Detect which cell encompasses the target text, then output its (X, Y) center coordinate. 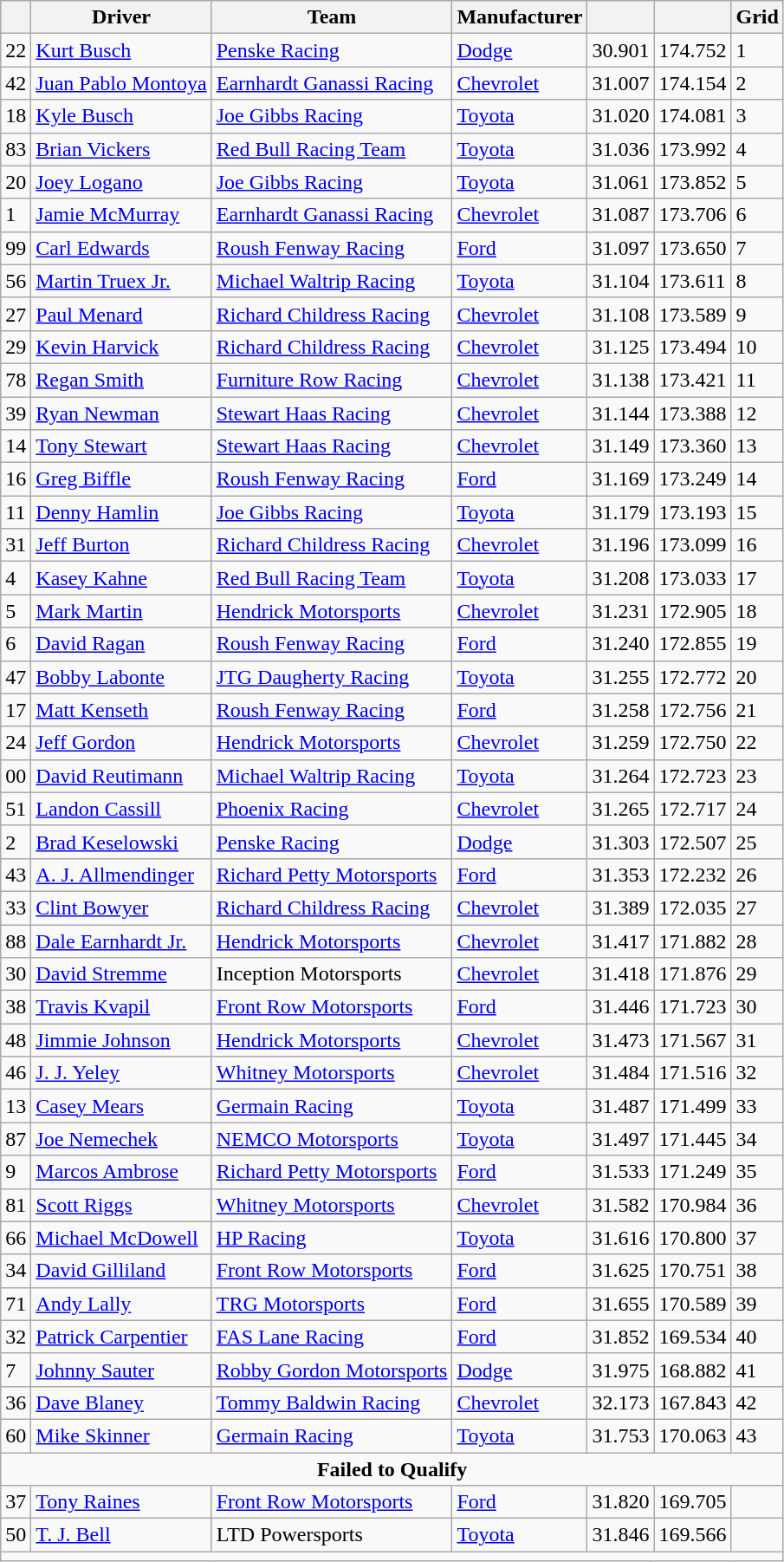
31.061 (620, 182)
31.625 (620, 1271)
Driver (121, 17)
JTG Daugherty Racing (332, 677)
170.589 (693, 1304)
41 (757, 1370)
40 (757, 1337)
23 (757, 776)
31.303 (620, 842)
Andy Lally (121, 1304)
173.193 (693, 512)
170.751 (693, 1271)
173.421 (693, 380)
171.882 (693, 940)
31.255 (620, 677)
171.249 (693, 1172)
172.756 (693, 710)
51 (16, 809)
Michael McDowell (121, 1238)
31.417 (620, 940)
31.264 (620, 776)
Carl Edwards (121, 248)
Marcos Ambrose (121, 1172)
78 (16, 380)
Casey Mears (121, 1106)
Kurt Busch (121, 50)
31.487 (620, 1106)
Denny Hamlin (121, 512)
Team (332, 17)
Kyle Busch (121, 116)
Manufacturer (520, 17)
167.843 (693, 1403)
172.507 (693, 842)
171.445 (693, 1139)
172.717 (693, 809)
31.473 (620, 1040)
Regan Smith (121, 380)
David Ragan (121, 644)
Joe Nemechek (121, 1139)
169.566 (693, 1535)
66 (16, 1238)
FAS Lane Racing (332, 1337)
170.063 (693, 1435)
174.081 (693, 116)
31.975 (620, 1370)
168.882 (693, 1370)
170.800 (693, 1238)
T. J. Bell (121, 1535)
31.087 (620, 215)
171.723 (693, 1007)
99 (16, 248)
31.418 (620, 974)
Bobby Labonte (121, 677)
David Gilliland (121, 1271)
30.901 (620, 50)
Juan Pablo Montoya (121, 83)
31.138 (620, 380)
10 (757, 347)
David Stremme (121, 974)
Tommy Baldwin Racing (332, 1403)
171.567 (693, 1040)
26 (757, 875)
21 (757, 710)
31.533 (620, 1172)
TRG Motorsports (332, 1304)
31.582 (620, 1205)
171.499 (693, 1106)
31.125 (620, 347)
31.097 (620, 248)
31.852 (620, 1337)
Failed to Qualify (392, 1469)
LTD Powersports (332, 1535)
31.020 (620, 116)
31.259 (620, 743)
31.240 (620, 644)
Scott Riggs (121, 1205)
28 (757, 940)
Furniture Row Racing (332, 380)
169.534 (693, 1337)
169.705 (693, 1502)
31.820 (620, 1502)
31.753 (620, 1435)
Robby Gordon Motorsports (332, 1370)
Landon Cassill (121, 809)
174.752 (693, 50)
173.494 (693, 347)
Jimmie Johnson (121, 1040)
31.265 (620, 809)
Johnny Sauter (121, 1370)
172.905 (693, 611)
31.108 (620, 314)
31.104 (620, 281)
172.750 (693, 743)
Travis Kvapil (121, 1007)
71 (16, 1304)
31.655 (620, 1304)
31.144 (620, 413)
31.196 (620, 545)
Joey Logano (121, 182)
173.852 (693, 182)
172.855 (693, 644)
87 (16, 1139)
173.992 (693, 149)
Kasey Kahne (121, 578)
Jamie McMurray (121, 215)
56 (16, 281)
25 (757, 842)
31.231 (620, 611)
Patrick Carpentier (121, 1337)
J. J. Yeley (121, 1073)
Jeff Burton (121, 545)
Ryan Newman (121, 413)
171.516 (693, 1073)
Brian Vickers (121, 149)
46 (16, 1073)
50 (16, 1535)
HP Racing (332, 1238)
Grid (757, 17)
173.388 (693, 413)
Clint Bowyer (121, 908)
172.772 (693, 677)
31.036 (620, 149)
19 (757, 644)
Dave Blaney (121, 1403)
Phoenix Racing (332, 809)
31.007 (620, 83)
Martin Truex Jr. (121, 281)
173.611 (693, 281)
173.249 (693, 479)
Jeff Gordon (121, 743)
NEMCO Motorsports (332, 1139)
David Reutimann (121, 776)
171.876 (693, 974)
173.589 (693, 314)
Mark Martin (121, 611)
31.497 (620, 1139)
31.258 (620, 710)
31.208 (620, 578)
31.389 (620, 908)
Kevin Harvick (121, 347)
35 (757, 1172)
31.179 (620, 512)
3 (757, 116)
Brad Keselowski (121, 842)
31.169 (620, 479)
00 (16, 776)
Tony Stewart (121, 446)
83 (16, 149)
31.616 (620, 1238)
48 (16, 1040)
Paul Menard (121, 314)
Inception Motorsports (332, 974)
Tony Raines (121, 1502)
170.984 (693, 1205)
173.360 (693, 446)
A. J. Allmendinger (121, 875)
60 (16, 1435)
8 (757, 281)
172.035 (693, 908)
31.846 (620, 1535)
173.099 (693, 545)
12 (757, 413)
174.154 (693, 83)
31.353 (620, 875)
15 (757, 512)
32.173 (620, 1403)
Dale Earnhardt Jr. (121, 940)
31.149 (620, 446)
88 (16, 940)
173.650 (693, 248)
Matt Kenseth (121, 710)
31.446 (620, 1007)
173.033 (693, 578)
31.484 (620, 1073)
172.232 (693, 875)
173.706 (693, 215)
172.723 (693, 776)
47 (16, 677)
Mike Skinner (121, 1435)
81 (16, 1205)
Greg Biffle (121, 479)
